From the cell containing the given text, extract its center point as [x, y] coordinate. 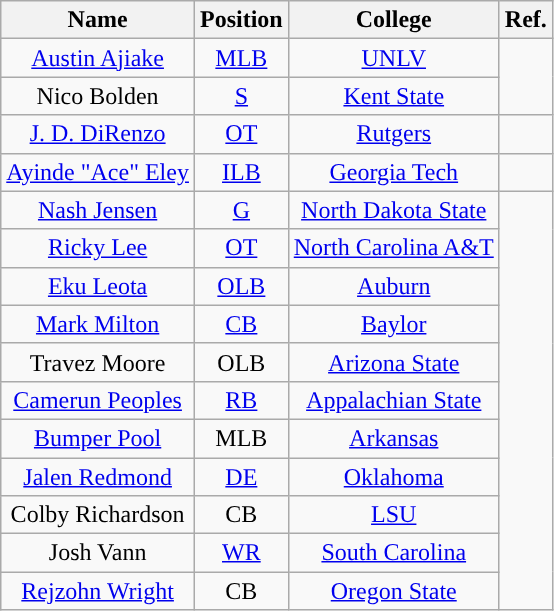
Appalachian State [394, 400]
Ayinde "Ace" Eley [98, 172]
LSU [394, 515]
Bumper Pool [98, 438]
Nico Bolden [98, 96]
Baylor [394, 324]
Position [241, 20]
ILB [241, 172]
UNLV [394, 58]
Arkansas [394, 438]
Arizona State [394, 362]
WR [241, 553]
Josh Vann [98, 553]
Travez Moore [98, 362]
Georgia Tech [394, 172]
J. D. DiRenzo [98, 134]
DE [241, 477]
Camerun Peoples [98, 400]
Mark Milton [98, 324]
Oregon State [394, 591]
Nash Jensen [98, 210]
North Carolina A&T [394, 248]
Rejzohn Wright [98, 591]
RB [241, 400]
Ref. [526, 20]
Oklahoma [394, 477]
Colby Richardson [98, 515]
Ricky Lee [98, 248]
Jalen Redmond [98, 477]
South Carolina [394, 553]
Austin Ajiake [98, 58]
Rutgers [394, 134]
North Dakota State [394, 210]
Kent State [394, 96]
S [241, 96]
G [241, 210]
Name [98, 20]
Eku Leota [98, 286]
Auburn [394, 286]
College [394, 20]
